Provide the [x, y] coordinate of the cell's center where the given text is located.  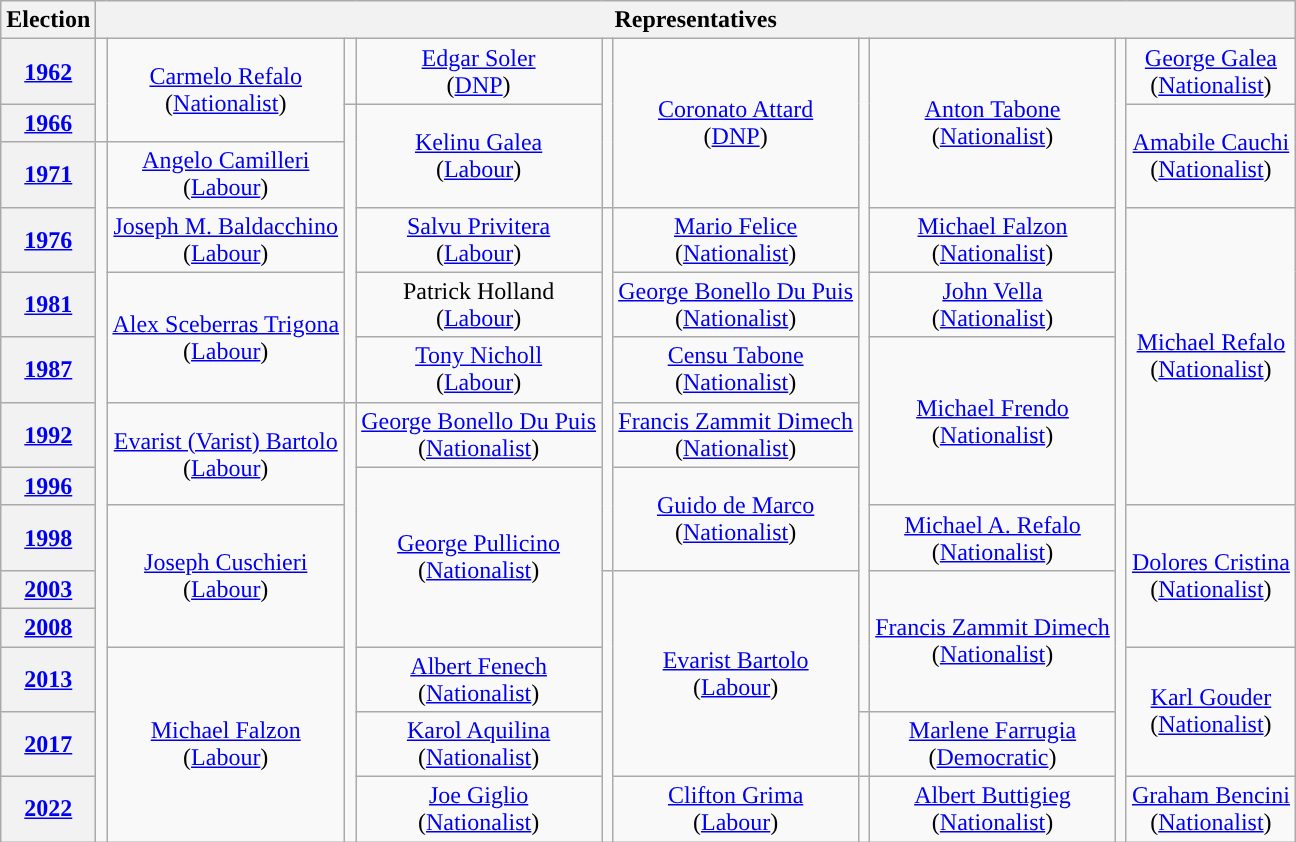
Michael Falzon(Labour) [226, 744]
Censu Tabone(Nationalist) [736, 370]
1966 [48, 123]
1992 [48, 434]
George Pullicino(Nationalist) [479, 556]
Mario Felice(Nationalist) [736, 240]
1976 [48, 240]
Edgar Soler(DNP) [479, 72]
Michael Falzon(Nationalist) [993, 240]
1998 [48, 538]
2013 [48, 678]
Amabile Cauchi(Nationalist) [1210, 156]
Angelo Camilleri(Labour) [226, 174]
Joseph M. Baldacchino(Labour) [226, 240]
Carmelo Refalo(Nationalist) [226, 90]
1971 [48, 174]
Coronato Attard(DNP) [736, 123]
Kelinu Galea(Labour) [479, 156]
Albert Buttigieg(Nationalist) [993, 810]
Evarist (Varist) Bartolo(Labour) [226, 454]
1981 [48, 304]
Michael Refalo(Nationalist) [1210, 356]
George Galea(Nationalist) [1210, 72]
2008 [48, 627]
Karl Gouder(Nationalist) [1210, 711]
Alex Sceberras Trigona(Labour) [226, 337]
Dolores Cristina(Nationalist) [1210, 576]
Patrick Holland(Labour) [479, 304]
Karol Aquilina(Nationalist) [479, 744]
2017 [48, 744]
2022 [48, 810]
Albert Fenech(Nationalist) [479, 678]
Anton Tabone(Nationalist) [993, 123]
Graham Bencini(Nationalist) [1210, 810]
Clifton Grima(Labour) [736, 810]
Michael A. Refalo(Nationalist) [993, 538]
Guido de Marco(Nationalist) [736, 518]
Salvu Privitera(Labour) [479, 240]
Michael Frendo(Nationalist) [993, 421]
Representatives [696, 20]
Evarist Bartolo(Labour) [736, 673]
Marlene Farrugia(Democratic) [993, 744]
Joseph Cuschieri(Labour) [226, 576]
1996 [48, 486]
1987 [48, 370]
Election [48, 20]
John Vella(Nationalist) [993, 304]
Tony Nicholl(Labour) [479, 370]
1962 [48, 72]
Joe Giglio(Nationalist) [479, 810]
2003 [48, 589]
